Capture the cell that displays the provided text and extract its (X, Y) central coordinate. 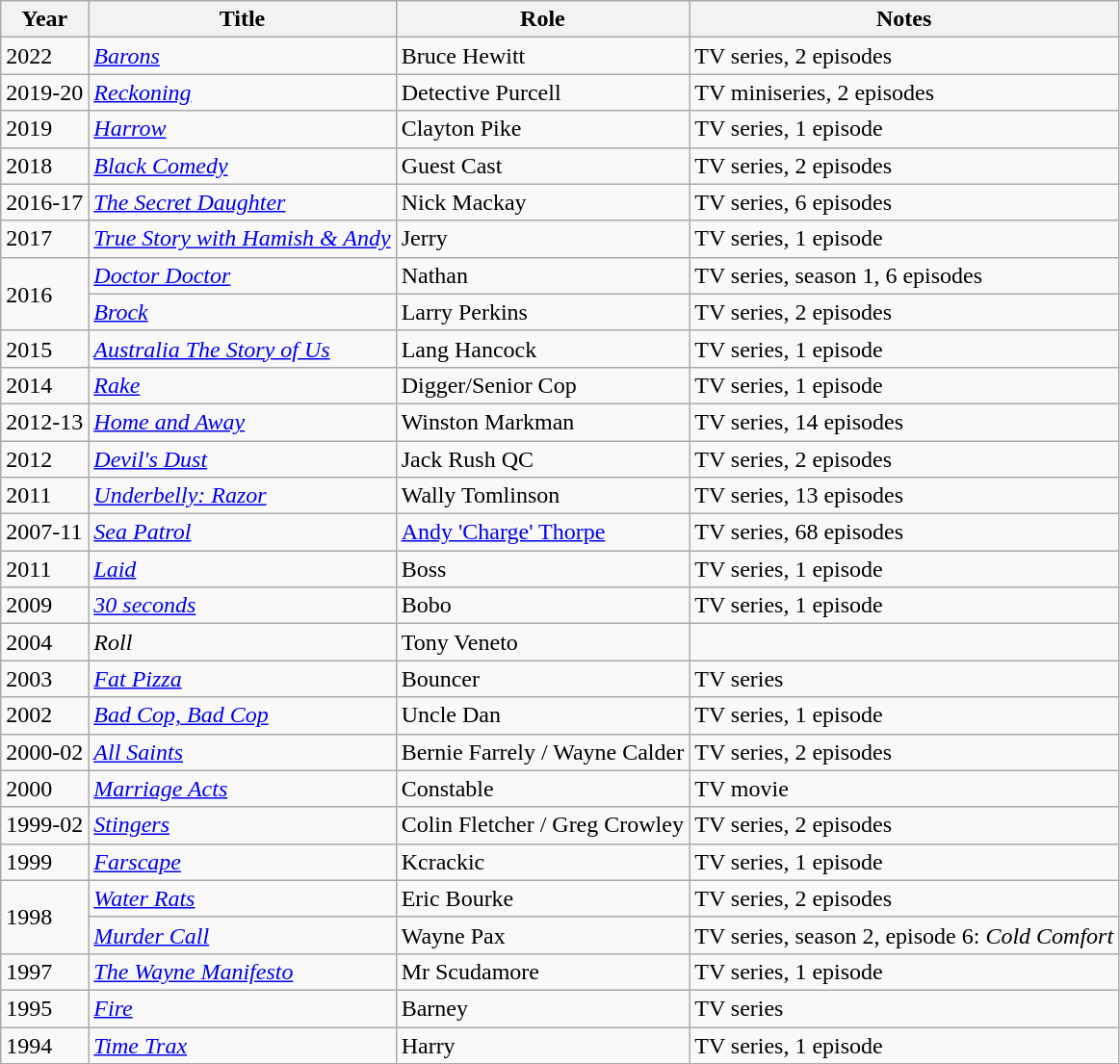
1994 (44, 1045)
Roll (243, 642)
TV series, 13 episodes (904, 496)
The Secret Daughter (243, 202)
TV miniseries, 2 episodes (904, 92)
Clayton Pike (543, 129)
Andy 'Charge' Thorpe (543, 532)
Murder Call (243, 935)
Mr Scudamore (543, 972)
Barney (543, 1008)
TV movie (904, 789)
Year (44, 19)
The Wayne Manifesto (243, 972)
Reckoning (243, 92)
Underbelly: Razor (243, 496)
2022 (44, 56)
Water Rats (243, 898)
2017 (44, 239)
Laid (243, 569)
Fat Pizza (243, 679)
Harrow (243, 129)
TV series, 6 episodes (904, 202)
Tony Veneto (543, 642)
Time Trax (243, 1045)
Stingers (243, 825)
1997 (44, 972)
1998 (44, 917)
Doctor Doctor (243, 275)
TV series, 68 episodes (904, 532)
2012 (44, 459)
Bruce Hewitt (543, 56)
2019-20 (44, 92)
Rake (243, 385)
Farscape (243, 862)
Wally Tomlinson (543, 496)
Bouncer (543, 679)
2015 (44, 349)
1999-02 (44, 825)
Wayne Pax (543, 935)
Role (543, 19)
Bad Cop, Bad Cop (243, 715)
Kcrackic (543, 862)
True Story with Hamish & Andy (243, 239)
2000-02 (44, 752)
Sea Patrol (243, 532)
Nathan (543, 275)
2003 (44, 679)
2004 (44, 642)
Colin Fletcher / Greg Crowley (543, 825)
Larry Perkins (543, 312)
Bobo (543, 606)
2019 (44, 129)
Title (243, 19)
Barons (243, 56)
Constable (543, 789)
All Saints (243, 752)
Digger/Senior Cop (543, 385)
2012-13 (44, 422)
2007-11 (44, 532)
Nick Mackay (543, 202)
TV series, season 1, 6 episodes (904, 275)
Eric Bourke (543, 898)
Guest Cast (543, 166)
Brock (243, 312)
2000 (44, 789)
Black Comedy (243, 166)
2009 (44, 606)
Fire (243, 1008)
TV series, season 2, episode 6: Cold Comfort (904, 935)
Lang Hancock (543, 349)
Bernie Farrely / Wayne Calder (543, 752)
30 seconds (243, 606)
1995 (44, 1008)
2016 (44, 294)
Home and Away (243, 422)
Jack Rush QC (543, 459)
2002 (44, 715)
Detective Purcell (543, 92)
Australia The Story of Us (243, 349)
1999 (44, 862)
Winston Markman (543, 422)
TV series, 14 episodes (904, 422)
Jerry (543, 239)
Marriage Acts (243, 789)
2014 (44, 385)
Notes (904, 19)
2018 (44, 166)
Devil's Dust (243, 459)
2016-17 (44, 202)
Boss (543, 569)
Harry (543, 1045)
Uncle Dan (543, 715)
